Return the [x, y] coordinate for the center point of the cell that contains the specified text.  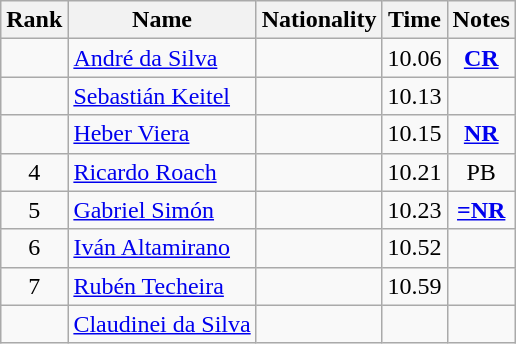
10.52 [414, 248]
4 [34, 172]
Heber Viera [162, 134]
Rubén Techeira [162, 286]
André da Silva [162, 58]
Iván Altamirano [162, 248]
5 [34, 210]
10.59 [414, 286]
Gabriel Simón [162, 210]
Sebastián Keitel [162, 96]
10.23 [414, 210]
Name [162, 20]
Time [414, 20]
Ricardo Roach [162, 172]
10.21 [414, 172]
10.06 [414, 58]
10.13 [414, 96]
=NR [481, 210]
6 [34, 248]
Nationality [319, 20]
10.15 [414, 134]
Notes [481, 20]
Claudinei da Silva [162, 324]
7 [34, 286]
NR [481, 134]
CR [481, 58]
PB [481, 172]
Rank [34, 20]
